Extract the [x, y] coordinate from the center of the cell holding the provided text.  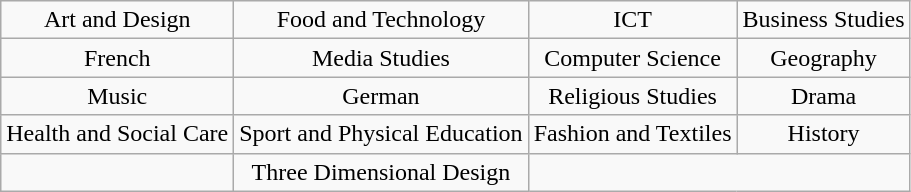
ICT [632, 20]
Religious Studies [632, 96]
German [381, 96]
Fashion and Textiles [632, 134]
History [824, 134]
French [118, 58]
Media Studies [381, 58]
Geography [824, 58]
Business Studies [824, 20]
Health and Social Care [118, 134]
Art and Design [118, 20]
Food and Technology [381, 20]
Drama [824, 96]
Computer Science [632, 58]
Three Dimensional Design [381, 172]
Sport and Physical Education [381, 134]
Music [118, 96]
